Find where the given text appears and provide that cell's center as (x, y) coordinate. 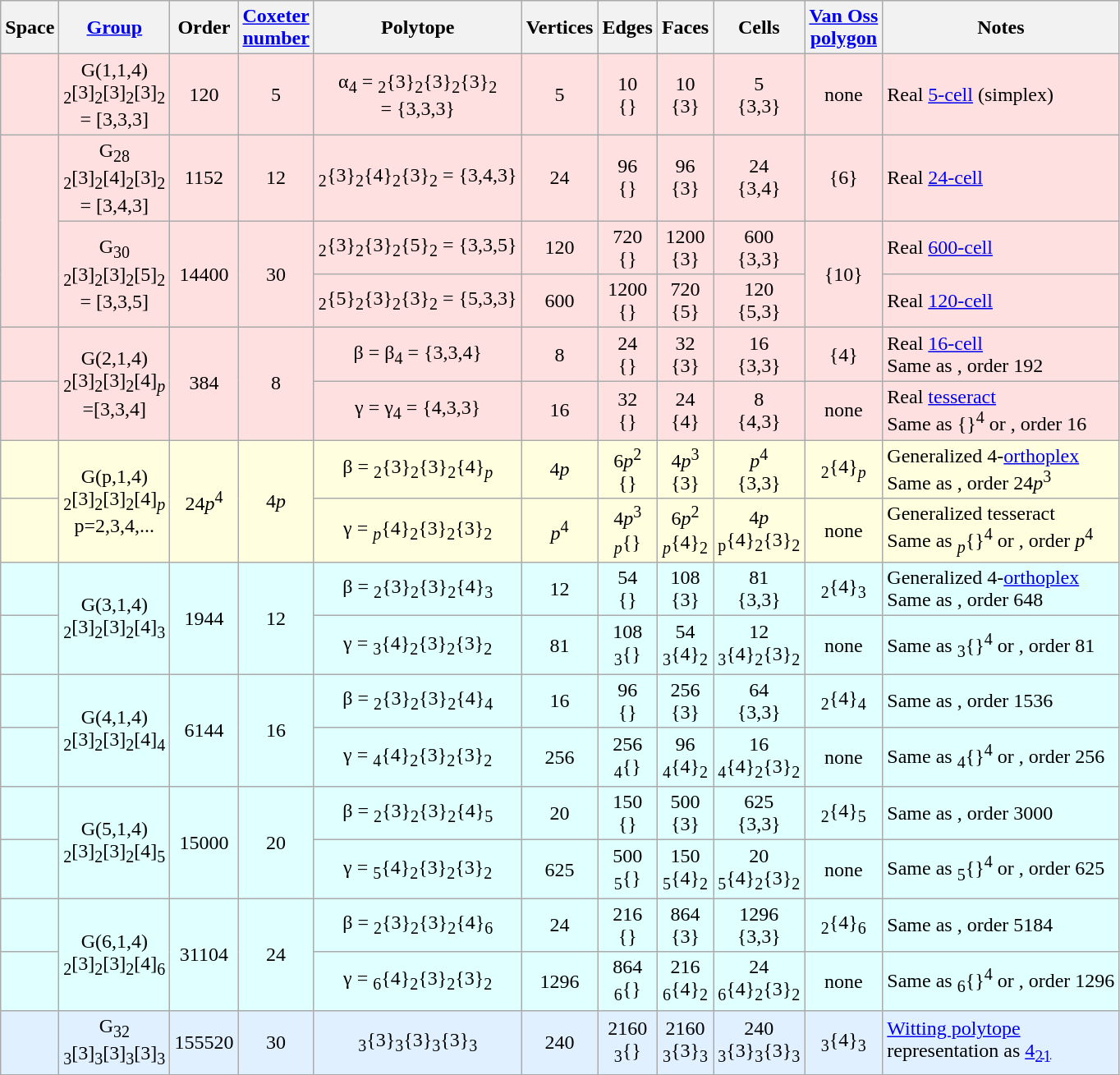
α4 = 2{3}2{3}2{3}2= {3,3,3} (417, 94)
81 {3,3} (759, 590)
Van Osspolygon (844, 28)
4p3 {3} (685, 470)
4p3p{} (627, 531)
p4{3,3} (759, 470)
Space (30, 28)
Cells (759, 28)
G302[3]2[3]2[5]2= [3,3,5] (115, 274)
Same as , order 5184 (1001, 925)
4pp{4}2{3}2 (759, 531)
24{3,4} (759, 177)
21603{3}3 (685, 1043)
G323[3]3[3]3[3]3 (115, 1043)
108 {3} (685, 590)
2403{3}3{3}3 (759, 1043)
2{3}2{4}2{3}2 = {3,4,3} (417, 177)
1944 (204, 618)
120{5,3} (759, 301)
Notes (1001, 28)
155520 (204, 1043)
96 {} (627, 701)
384 (204, 384)
Same as , order 1536 (1001, 701)
{10} (844, 274)
720{} (627, 248)
15000 (204, 843)
2{3}2{3}2{5}2 = {3,3,5} (417, 248)
β = β4 = {3,3,4} (417, 355)
14400 (204, 274)
Generalized tesseractSame as p{}4 or , order p4 (1001, 531)
3{3}3{3}3{3}3 (417, 1043)
G(2,1,4)2[3]2[3]2[4]p=[3,3,4] (115, 384)
10{} (627, 94)
G(p,1,4)2[3]2[3]2[4]pp=2,3,4,... (115, 501)
625 (560, 869)
96{3} (685, 177)
Real 24-cell (1001, 177)
2{4}p (844, 470)
Edges (627, 28)
1505{4}2 (685, 869)
Real 5-cell (simplex) (1001, 94)
G(4,1,4)2[3]2[3]2[4]4 (115, 730)
54 {} (627, 590)
205{4}2{3}2 (759, 869)
625{3,3} (759, 813)
256 {3} (685, 701)
256 (560, 757)
Real 120-cell (1001, 301)
24{} (627, 355)
Witting polytope representation as 421 (1001, 1043)
Real 16-cellSame as , order 192 (1001, 355)
γ = 5{4}2{3}2{3}2 (417, 869)
150 {} (627, 813)
81 (560, 645)
8{4,3} (759, 411)
{6} (844, 177)
Same as 6{}4 or , order 1296 (1001, 981)
6p2p{4}2 (685, 531)
β = 2{3}2{3}2{4}5 (417, 813)
β = 2{3}2{3}2{4}4 (417, 701)
β = 2{3}2{3}2{4}6 (417, 925)
G(5,1,4)2[3]2[3]2[4]5 (115, 843)
Polytope (417, 28)
Same as 4{}4 or , order 256 (1001, 757)
24{4} (685, 411)
Real tesseractSame as {}4 or , order 16 (1001, 411)
Same as 5{}4 or , order 625 (1001, 869)
6p2 {} (627, 470)
γ = 3{4}2{3}2{3}2 (417, 645)
Generalized 4-orthoplexSame as , order 648 (1001, 590)
p4 (560, 531)
2{5}2{3}2{3}2 = {5,3,3} (417, 301)
G(1,1,4)2[3]2[3]2[3]2= [3,3,3] (115, 94)
216 {} (627, 925)
600 (560, 301)
Same as , order 3000 (1001, 813)
{4} (844, 355)
Generalized 4-orthoplexSame as , order 24p3 (1001, 470)
96{} (627, 177)
8646{} (627, 981)
γ = p{4}2{3}2{3}2 (417, 531)
2{4}6 (844, 925)
2564{} (627, 757)
2{4}4 (844, 701)
964{4}2 (685, 757)
164{4}2{3}2 (759, 757)
246{4}2{3}2 (759, 981)
24p4 (204, 501)
543{4}2 (685, 645)
Coxeternumber (276, 28)
2166{4}2 (685, 981)
5005{} (627, 869)
123{4}2{3}2 (759, 645)
Order (204, 28)
β = 2{3}2{3}2{4}3 (417, 590)
600{3,3} (759, 248)
864 {3} (685, 925)
γ = 4{4}2{3}2{3}2 (417, 757)
32{3} (685, 355)
Same as 3{}4 or , order 81 (1001, 645)
500 {3} (685, 813)
1083{} (627, 645)
32{} (627, 411)
γ = 6{4}2{3}2{3}2 (417, 981)
γ = γ4 = {4,3,3} (417, 411)
240 (560, 1043)
Vertices (560, 28)
1296{3,3} (759, 925)
1200{} (627, 301)
31104 (204, 954)
G282[3]2[4]2[3]2= [3,4,3] (115, 177)
5{3,3} (759, 94)
Real 600-cell (1001, 248)
10{3} (685, 94)
1296 (560, 981)
β = 2{3}2{3}2{4}p (417, 470)
Faces (685, 28)
3{4}3 (844, 1043)
6144 (204, 730)
G(6,1,4)2[3]2[3]2[4]6 (115, 954)
21603{} (627, 1043)
16{3,3} (759, 355)
1152 (204, 177)
1200{3} (685, 248)
64{3,3} (759, 701)
Group (115, 28)
720{5} (685, 301)
G(3,1,4)2[3]2[3]2[4]3 (115, 618)
2{4}5 (844, 813)
2{4}3 (844, 590)
